Return (X, Y) of the center of cell containing provided text 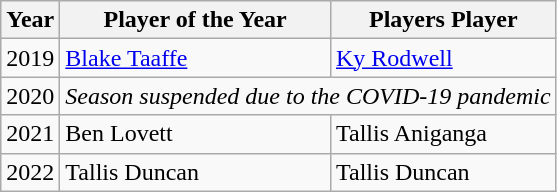
2022 (30, 172)
Players Player (443, 20)
2021 (30, 134)
Player of the Year (196, 20)
Ben Lovett (196, 134)
Blake Taaffe (196, 58)
Tallis Aniganga (443, 134)
2020 (30, 96)
Year (30, 20)
2019 (30, 58)
Ky Rodwell (443, 58)
Season suspended due to the COVID-19 pandemic (308, 96)
